Detect which cell encompasses the target text, then output its [x, y] center coordinate. 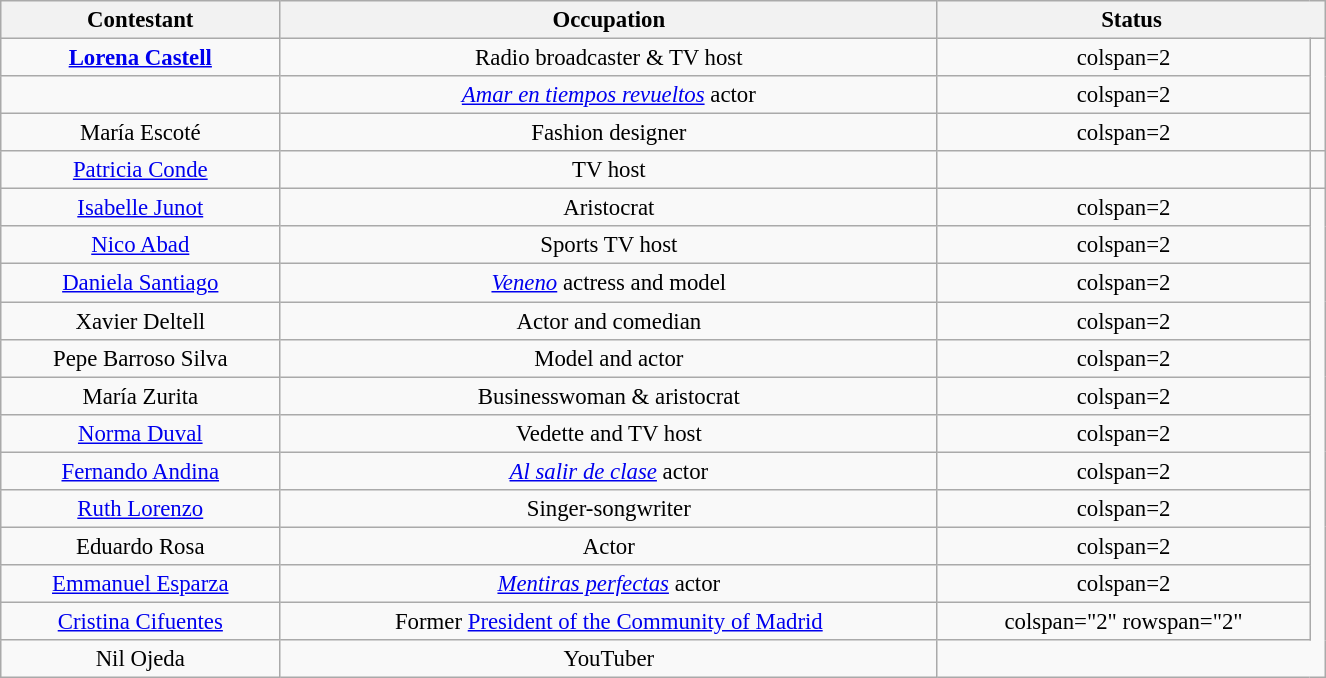
Status [1132, 20]
Fernando Andina [140, 471]
Occupation [608, 20]
Mentiras perfectas actor [608, 584]
Radio broadcaster & TV host [608, 57]
Patricia Conde [140, 170]
Pepe Barroso Silva [140, 358]
Singer-songwriter [608, 508]
TV host [608, 170]
Fashion designer [608, 133]
colspan="2" rowspan="2" [1124, 621]
Ruth Lorenzo [140, 508]
Al salir de clase actor [608, 471]
Lorena Castell [140, 57]
Cristina Cifuentes [140, 621]
Nil Ojeda [140, 659]
Businesswoman & aristocrat [608, 396]
Actor and comedian [608, 321]
Amar en tiempos revueltos actor [608, 95]
Isabelle Junot [140, 208]
Aristocrat [608, 208]
Former President of the Community of Madrid [608, 621]
Actor [608, 546]
Sports TV host [608, 245]
Vedette and TV host [608, 433]
Norma Duval [140, 433]
Xavier Deltell [140, 321]
YouTuber [608, 659]
Veneno actress and model [608, 283]
María Escoté [140, 133]
Emmanuel Esparza [140, 584]
Nico Abad [140, 245]
Contestant [140, 20]
Model and actor [608, 358]
María Zurita [140, 396]
Eduardo Rosa [140, 546]
Daniela Santiago [140, 283]
